Return (X, Y) of the center of cell containing provided text 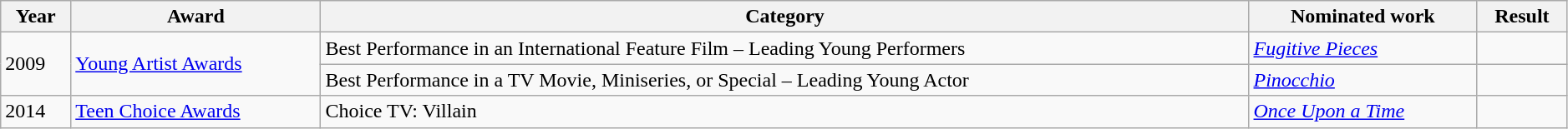
2014 (36, 112)
Pinocchio (1363, 80)
2009 (36, 64)
Best Performance in a TV Movie, Miniseries, or Special – Leading Young Actor (785, 80)
Category (785, 17)
Result (1522, 17)
Nominated work (1363, 17)
Choice TV: Villain (785, 112)
Fugitive Pieces (1363, 48)
Once Upon a Time (1363, 112)
Best Performance in an International Feature Film – Leading Young Performers (785, 48)
Award (195, 17)
Year (36, 17)
Teen Choice Awards (195, 112)
Young Artist Awards (195, 64)
